Pinpoint the cell where the given text exists, returning its (X, Y) midpoint coordinate. 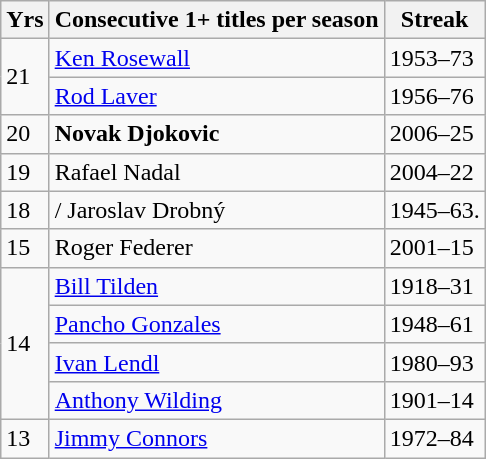
Novak Djokovic (216, 134)
Consecutive 1+ titles per season (216, 20)
2004–22 (434, 172)
1972–84 (434, 438)
1956–76 (434, 96)
1945–63. (434, 210)
Roger Federer (216, 248)
Yrs (25, 20)
Ken Rosewall (216, 58)
Ivan Lendl (216, 362)
1980–93 (434, 362)
2001–15 (434, 248)
Jimmy Connors (216, 438)
Pancho Gonzales (216, 324)
Anthony Wilding (216, 400)
Bill Tilden (216, 286)
1918–31 (434, 286)
/ Jaroslav Drobný (216, 210)
18 (25, 210)
20 (25, 134)
Rod Laver (216, 96)
1901–14 (434, 400)
13 (25, 438)
19 (25, 172)
1948–61 (434, 324)
Streak (434, 20)
21 (25, 77)
14 (25, 343)
Rafael Nadal (216, 172)
1953–73 (434, 58)
2006–25 (434, 134)
15 (25, 248)
